Output the [x, y] coordinate of the center of the cell containing the given text.  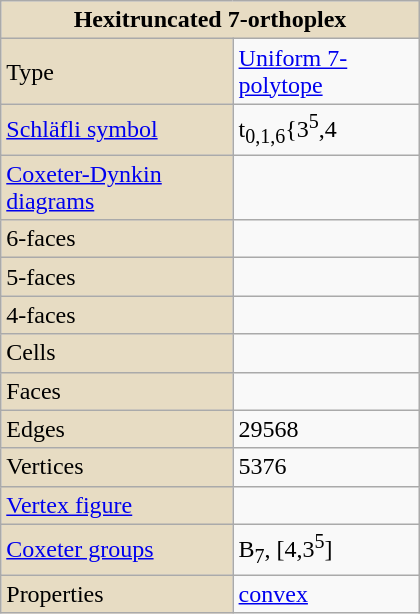
4-faces [117, 315]
Hexitruncated 7-orthoplex [210, 20]
29568 [326, 429]
Uniform 7-polytope [326, 72]
t0,1,6{35,4 [326, 130]
5-faces [117, 277]
B7, [4,35] [326, 550]
Edges [117, 429]
convex [326, 594]
Vertex figure [117, 505]
Schläfli symbol [117, 130]
Coxeter-Dynkin diagrams [117, 188]
Properties [117, 594]
5376 [326, 467]
Coxeter groups [117, 550]
Faces [117, 391]
6-faces [117, 239]
Vertices [117, 467]
Cells [117, 353]
Type [117, 72]
